Pinpoint the cell where the given text exists, returning its [x, y] midpoint coordinate. 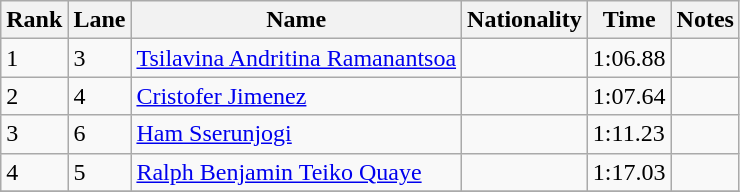
Time [629, 20]
Lane [100, 20]
1:06.88 [629, 58]
6 [100, 134]
Tsilavina Andritina Ramanantsoa [296, 58]
1:11.23 [629, 134]
Ralph Benjamin Teiko Quaye [296, 172]
5 [100, 172]
Rank [34, 20]
Ham Sserunjogi [296, 134]
Cristofer Jimenez [296, 96]
Nationality [525, 20]
1:17.03 [629, 172]
1 [34, 58]
2 [34, 96]
Name [296, 20]
1:07.64 [629, 96]
Notes [705, 20]
